Extract the (X, Y) coordinate from the center of the cell holding the provided text.  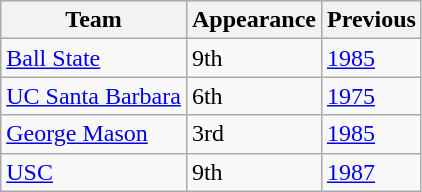
Appearance (254, 20)
USC (94, 172)
1987 (371, 172)
Ball State (94, 58)
George Mason (94, 134)
6th (254, 96)
3rd (254, 134)
UC Santa Barbara (94, 96)
1975 (371, 96)
Team (94, 20)
Previous (371, 20)
